For the text-containing cell, return its midpoint in [X, Y] coordinate format. 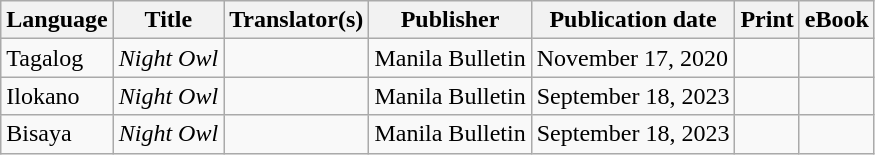
Translator(s) [296, 20]
Language [57, 20]
Title [168, 20]
Bisaya [57, 134]
Publication date [633, 20]
November 17, 2020 [633, 58]
Print [767, 20]
eBook [836, 20]
Publisher [450, 20]
Ilokano [57, 96]
Tagalog [57, 58]
